For the text-containing cell, return its midpoint in [X, Y] coordinate format. 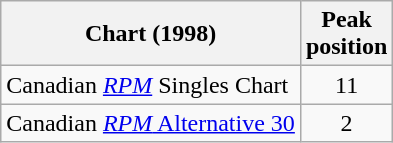
Canadian RPM Alternative 30 [151, 123]
Chart (1998) [151, 34]
2 [346, 123]
Peakposition [346, 34]
11 [346, 85]
Canadian RPM Singles Chart [151, 85]
